For the text-containing cell, return its midpoint in (X, Y) coordinate format. 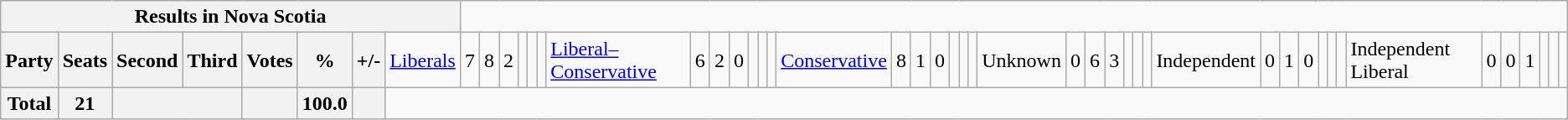
Results in Nova Scotia (231, 17)
Conservative (834, 60)
Independent (1206, 60)
Party (29, 60)
Total (29, 103)
Liberals (423, 60)
Votes (270, 60)
100.0 (325, 103)
+/- (369, 60)
Independent Liberal (1414, 60)
Liberal–Conservative (618, 60)
21 (85, 103)
Unknown (1022, 60)
Seats (85, 60)
% (325, 60)
3 (1114, 60)
Third (213, 60)
7 (469, 60)
Second (147, 60)
